Return the (X, Y) coordinate for the center point of the cell that contains the specified text.  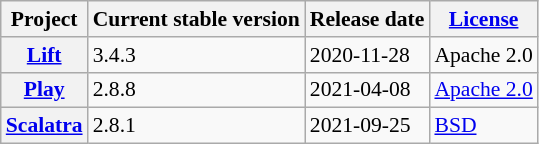
2.8.8 (196, 90)
2021-04-08 (368, 90)
BSD (483, 126)
2021-09-25 (368, 126)
3.4.3 (196, 55)
Play (44, 90)
2020-11-28 (368, 55)
Scalatra (44, 126)
2.8.1 (196, 126)
Release date (368, 19)
Lift (44, 55)
License (483, 19)
Project (44, 19)
Current stable version (196, 19)
